Return (X, Y) of the center of cell containing provided text 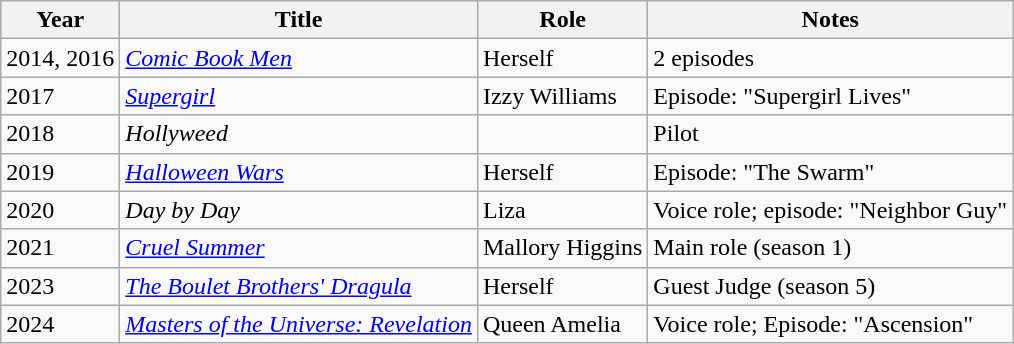
2018 (60, 134)
Halloween Wars (299, 172)
2019 (60, 172)
Masters of the Universe: Revelation (299, 324)
Supergirl (299, 96)
2021 (60, 248)
Episode: "Supergirl Lives" (830, 96)
Cruel Summer (299, 248)
Day by Day (299, 210)
2023 (60, 286)
Role (562, 20)
2014, 2016 (60, 58)
Izzy Williams (562, 96)
2024 (60, 324)
Notes (830, 20)
Year (60, 20)
2 episodes (830, 58)
Liza (562, 210)
The Boulet Brothers' Dragula (299, 286)
Comic Book Men (299, 58)
Main role (season 1) (830, 248)
Queen Amelia (562, 324)
Pilot (830, 134)
Episode: "The Swarm" (830, 172)
2020 (60, 210)
Guest Judge (season 5) (830, 286)
Mallory Higgins (562, 248)
Voice role; Episode: "Ascension" (830, 324)
2017 (60, 96)
Title (299, 20)
Hollyweed (299, 134)
Voice role; episode: "Neighbor Guy" (830, 210)
